Extract the [x, y] coordinate from the center of the cell holding the provided text.  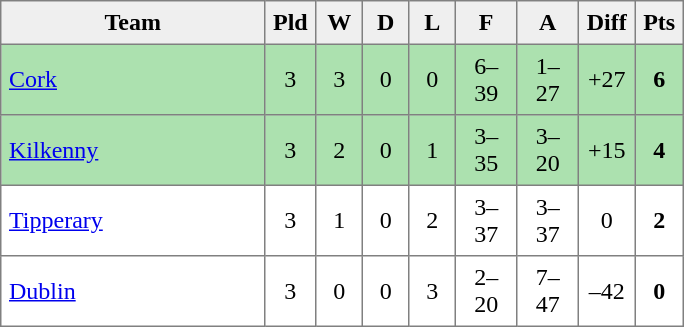
2–20 [486, 291]
Team [133, 23]
Dublin [133, 291]
D [385, 23]
Pts [659, 23]
W [339, 23]
Pld [290, 23]
1–27 [548, 79]
6 [659, 79]
–42 [606, 291]
L [432, 23]
Cork [133, 79]
+15 [606, 150]
Kilkenny [133, 150]
3–35 [486, 150]
+27 [606, 79]
Diff [606, 23]
4 [659, 150]
6–39 [486, 79]
F [486, 23]
Tipperary [133, 220]
7–47 [548, 291]
3–20 [548, 150]
A [548, 23]
